Extract the (X, Y) coordinate from the center of the cell holding the provided text.  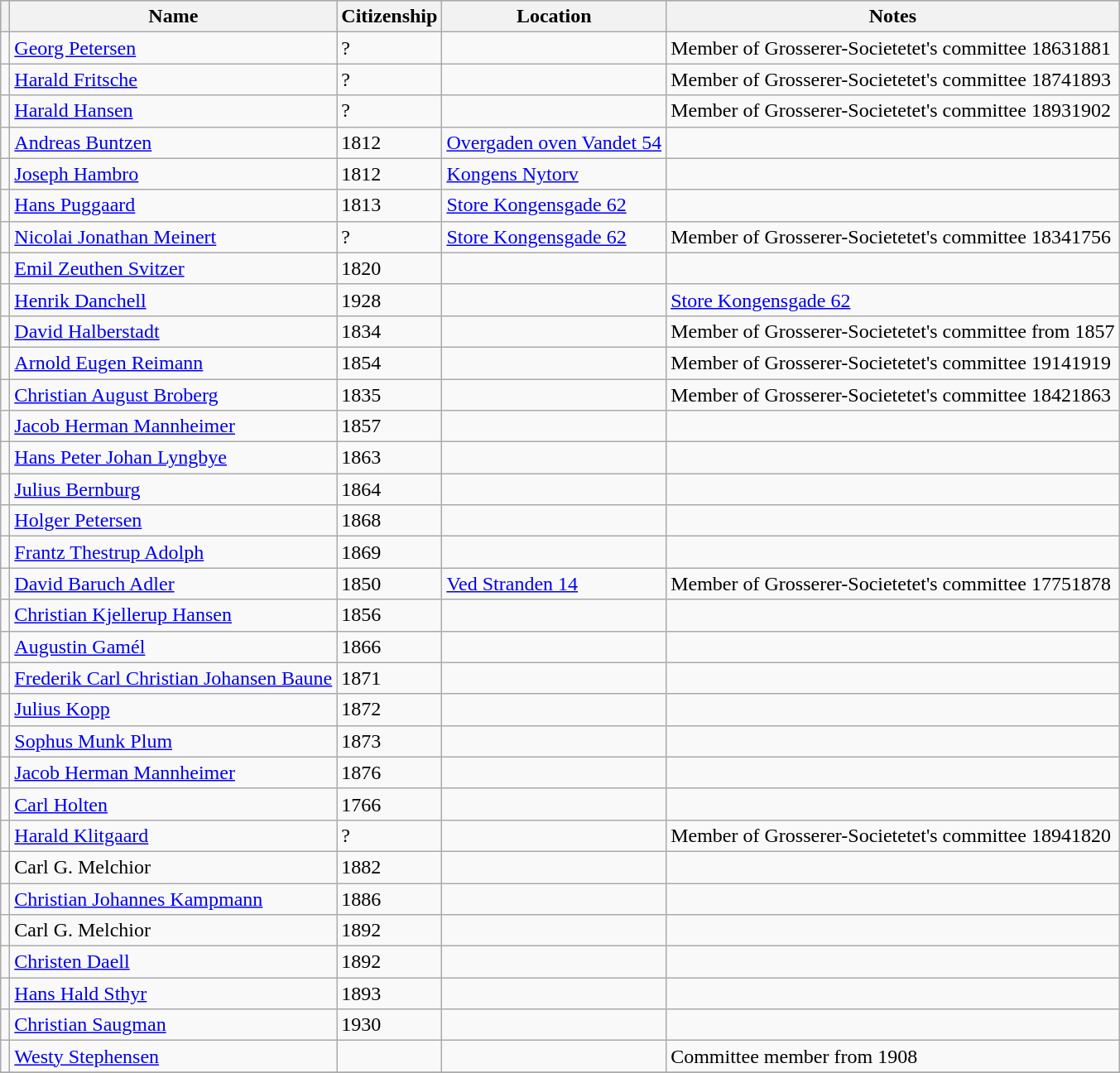
Frederik Carl Christian Johansen Baune (174, 678)
Julius Bernburg (174, 489)
Arnold Eugen Reimann (174, 363)
1864 (389, 489)
Christen Daell (174, 962)
Notes (892, 17)
1882 (389, 867)
Georg Petersen (174, 48)
Citizenship (389, 17)
Hans Hald Sthyr (174, 994)
1820 (389, 268)
Andreas Buntzen (174, 142)
Harald Hansen (174, 111)
1893 (389, 994)
1869 (389, 552)
Julius Kopp (174, 710)
Hans Puggaard (174, 205)
Christian Kjellerup Hansen (174, 615)
1854 (389, 363)
Location (555, 17)
1856 (389, 615)
Augustin Gamél (174, 647)
Committee member from 1908 (892, 1056)
Member of Grosserer-Societetet's committee 18931902 (892, 111)
Henrik Danchell (174, 300)
David Halberstadt (174, 331)
Carl Holten (174, 804)
Sophus Munk Plum (174, 741)
1928 (389, 300)
Member of Grosserer-Societetet's committee 18941820 (892, 835)
Member of Grosserer-Societetet's committee 18421863 (892, 395)
1863 (389, 458)
1930 (389, 1025)
1857 (389, 426)
Ved Stranden 14 (555, 584)
1813 (389, 205)
Member of Grosserer-Societetet's committee 18341756 (892, 237)
1868 (389, 521)
1871 (389, 678)
Harald Klitgaard (174, 835)
Member of Grosserer-Societetet's committee 19141919 (892, 363)
1873 (389, 741)
Westy Stephensen (174, 1056)
Member of Grosserer-Societetet's committee from 1857 (892, 331)
Member of Grosserer-Societetet's committee 18631881 (892, 48)
Member of Grosserer-Societetet's committee 18741893 (892, 79)
1866 (389, 647)
1835 (389, 395)
1766 (389, 804)
Holger Petersen (174, 521)
Emil Zeuthen Svitzer (174, 268)
Name (174, 17)
1834 (389, 331)
1886 (389, 898)
Christian August Broberg (174, 395)
Nicolai Jonathan Meinert (174, 237)
1876 (389, 772)
Christian Saugman (174, 1025)
1850 (389, 584)
Overgaden oven Vandet 54 (555, 142)
Kongens Nytorv (555, 174)
Frantz Thestrup Adolph (174, 552)
David Baruch Adler (174, 584)
Christian Johannes Kampmann (174, 898)
Joseph Hambro (174, 174)
Member of Grosserer-Societetet's committee 17751878 (892, 584)
Hans Peter Johan Lyngbye (174, 458)
1872 (389, 710)
Harald Fritsche (174, 79)
